Output the [X, Y] coordinate of the center of the cell containing the given text.  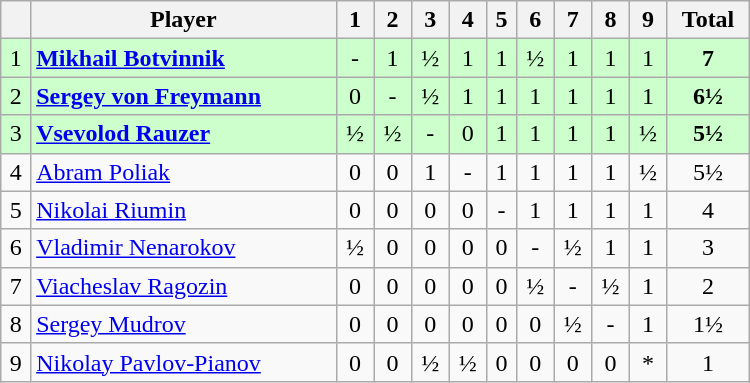
Vsevolod Rauzer [184, 134]
6½ [708, 96]
Vladimir Nenarokov [184, 248]
Total [708, 20]
Sergey Mudrov [184, 324]
Abram Poliak [184, 172]
Player [184, 20]
Nikolai Riumin [184, 210]
* [648, 362]
Nikolay Pavlov-Pianov [184, 362]
Mikhail Botvinnik [184, 58]
Sergey von Freymann [184, 96]
Viacheslav Ragozin [184, 286]
1½ [708, 324]
